For the text-containing cell, return its midpoint in [X, Y] coordinate format. 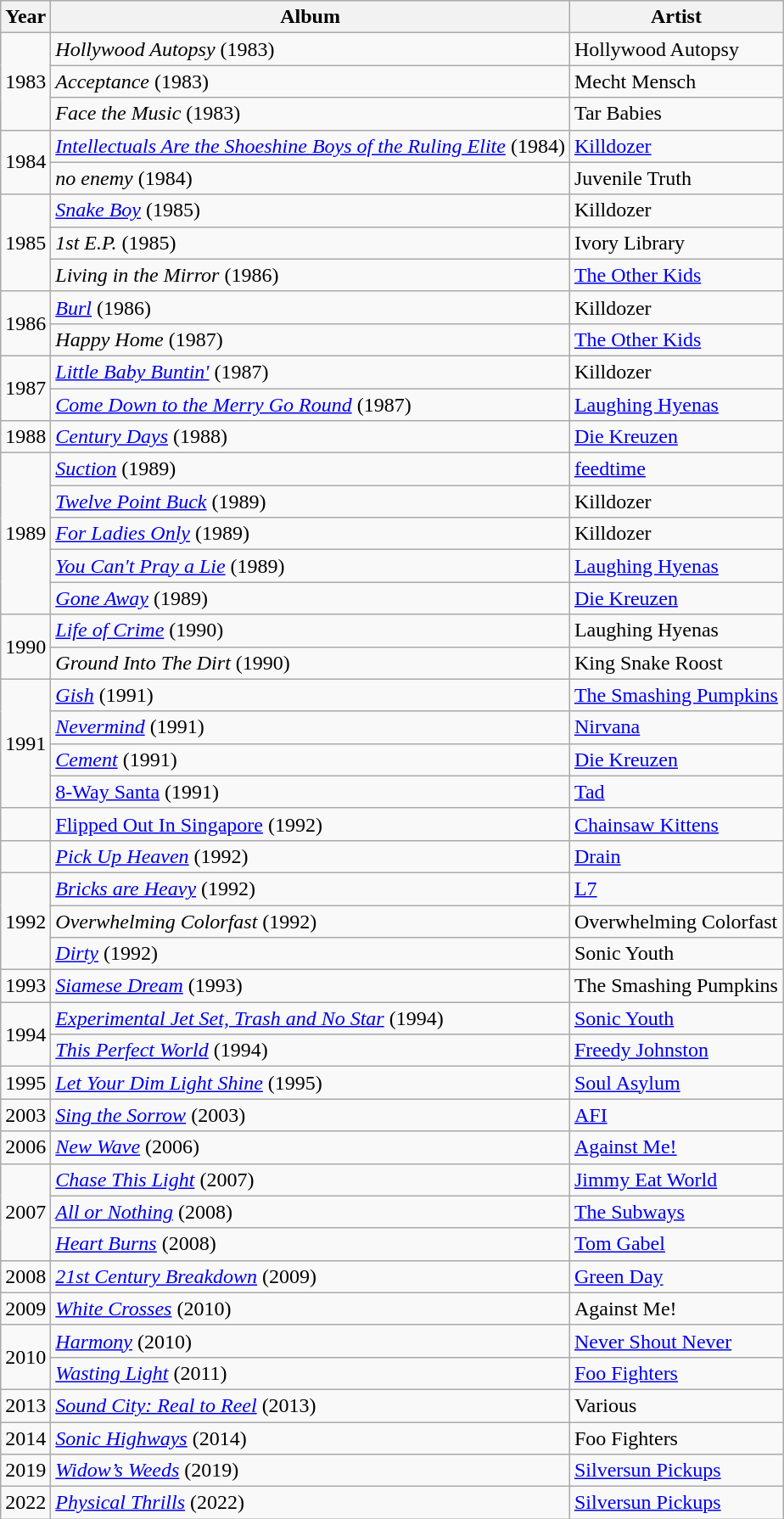
Gone Away (1989) [311, 598]
Intellectuals Are the Shoeshine Boys of the Ruling Elite (1984) [311, 146]
Come Down to the Merry Go Round (1987) [311, 405]
Chase This Light (2007) [311, 1180]
Snake Boy (1985) [311, 210]
AFI [675, 1115]
White Crosses (2010) [311, 1309]
1st E.P. (1985) [311, 243]
All or Nothing (2008) [311, 1212]
Tar Babies [675, 114]
Nirvana [675, 727]
8-Way Santa (1991) [311, 792]
Let Your Dim Light Shine (1995) [311, 1083]
Physical Thrills (2022) [311, 1503]
1983 [25, 81]
1984 [25, 162]
Tad [675, 792]
2013 [25, 1405]
Freedy Johnston [675, 1051]
Bricks are Heavy (1992) [311, 888]
Ivory Library [675, 243]
1995 [25, 1083]
Twelve Point Buck (1989) [311, 502]
2006 [25, 1147]
1991 [25, 743]
Artist [675, 17]
Experimental Jet Set, Trash and No Star (1994) [311, 1018]
Juvenile Truth [675, 178]
2019 [25, 1471]
2022 [25, 1503]
1994 [25, 1034]
1985 [25, 243]
Tom Gabel [675, 1244]
Flipped Out In Singapore (1992) [311, 824]
Life of Crime (1990) [311, 631]
Drain [675, 856]
Sing the Sorrow (2003) [311, 1115]
Album [311, 17]
Cement (1991) [311, 759]
Nevermind (1991) [311, 727]
New Wave (2006) [311, 1147]
Heart Burns (2008) [311, 1244]
Sound City: Real to Reel (2013) [311, 1405]
1992 [25, 921]
Living in the Mirror (1986) [311, 275]
Burl (1986) [311, 307]
2010 [25, 1357]
1987 [25, 388]
21st Century Breakdown (2009) [311, 1276]
Jimmy Eat World [675, 1180]
For Ladies Only (1989) [311, 534]
Chainsaw Kittens [675, 824]
Overwhelming Colorfast (1992) [311, 921]
L7 [675, 888]
Happy Home (1987) [311, 339]
Gish (1991) [311, 695]
Harmony (2010) [311, 1341]
2007 [25, 1212]
Various [675, 1405]
no enemy (1984) [311, 178]
This Perfect World (1994) [311, 1051]
You Can't Pray a Lie (1989) [311, 566]
Sonic Highways (2014) [311, 1438]
Acceptance (1983) [311, 81]
2009 [25, 1309]
1988 [25, 437]
Century Days (1988) [311, 437]
2014 [25, 1438]
Widow’s Weeds (2019) [311, 1471]
Dirty (1992) [311, 954]
Ground Into The Dirt (1990) [311, 663]
Suction (1989) [311, 469]
Green Day [675, 1276]
Overwhelming Colorfast [675, 921]
Hollywood Autopsy (1983) [311, 49]
Little Baby Buntin' (1987) [311, 372]
1989 [25, 534]
Mecht Mensch [675, 81]
King Snake Roost [675, 663]
2003 [25, 1115]
1990 [25, 647]
2008 [25, 1276]
Never Shout Never [675, 1341]
Siamese Dream (1993) [311, 986]
Pick Up Heaven (1992) [311, 856]
feedtime [675, 469]
Year [25, 17]
1986 [25, 323]
Face the Music (1983) [311, 114]
Soul Asylum [675, 1083]
The Subways [675, 1212]
Hollywood Autopsy [675, 49]
1993 [25, 986]
Wasting Light (2011) [311, 1373]
